Output the [x, y] coordinate of the center of the cell containing the given text.  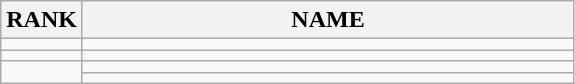
NAME [328, 20]
RANK [42, 20]
